For the text-containing cell, return its midpoint in [X, Y] coordinate format. 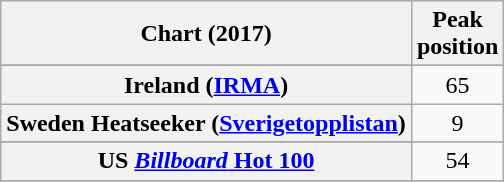
65 [457, 85]
Peak position [457, 34]
9 [457, 123]
54 [457, 161]
Sweden Heatseeker (Sverigetopplistan) [206, 123]
Chart (2017) [206, 34]
Ireland (IRMA) [206, 85]
US Billboard Hot 100 [206, 161]
